Search for the cell housing the specified text and yield its [X, Y] center coordinate. 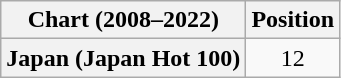
Chart (2008–2022) [124, 20]
12 [293, 58]
Position [293, 20]
Japan (Japan Hot 100) [124, 58]
